Capture the cell that displays the provided text and extract its [x, y] central coordinate. 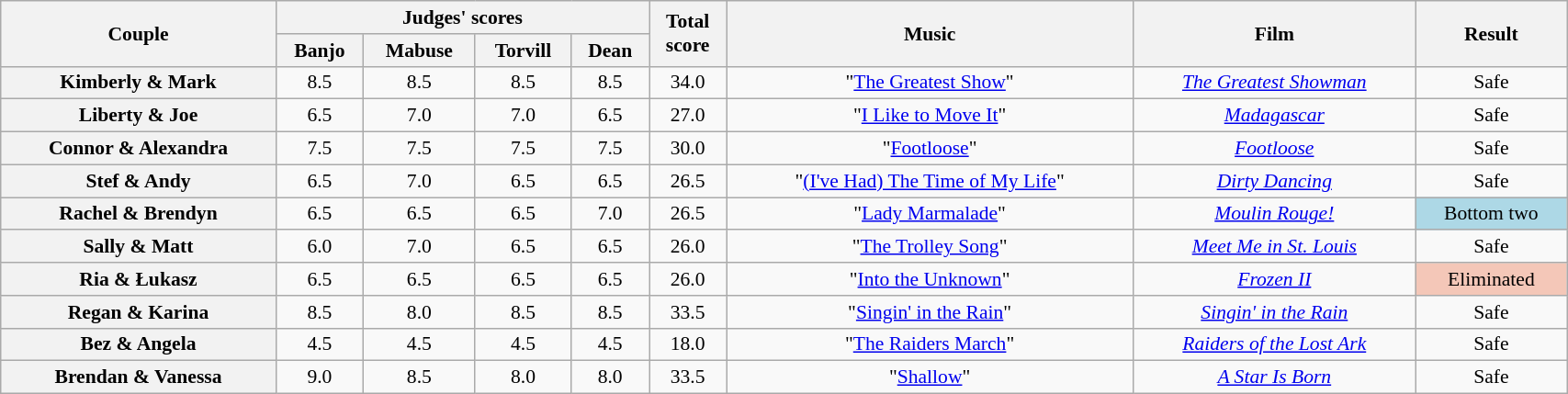
"Into the Unknown" [930, 279]
Sally & Matt [139, 247]
"Footloose" [930, 149]
Judges' scores [462, 17]
"Shallow" [930, 377]
6.0 [320, 247]
Dirty Dancing [1274, 181]
Mabuse [420, 51]
Couple [139, 33]
30.0 [688, 149]
Result [1492, 33]
9.0 [320, 377]
Footloose [1274, 149]
Bottom two [1492, 214]
Connor & Alexandra [139, 149]
Bez & Angela [139, 344]
Totalscore [688, 33]
Brendan & Vanessa [139, 377]
Rachel & Brendyn [139, 214]
27.0 [688, 116]
"Singin' in the Rain" [930, 312]
A Star Is Born [1274, 377]
Liberty & Joe [139, 116]
"I Like to Move It" [930, 116]
Madagascar [1274, 116]
"The Greatest Show" [930, 83]
The Greatest Showman [1274, 83]
Dean [610, 51]
Banjo [320, 51]
"Lady Marmalade" [930, 214]
Raiders of the Lost Ark [1274, 344]
Moulin Rouge! [1274, 214]
Ria & Łukasz [139, 279]
Film [1274, 33]
Music [930, 33]
Eliminated [1492, 279]
Frozen II [1274, 279]
18.0 [688, 344]
Meet Me in St. Louis [1274, 247]
Torvill [524, 51]
"The Trolley Song" [930, 247]
"(I've Had) The Time of My Life" [930, 181]
Singin' in the Rain [1274, 312]
"The Raiders March" [930, 344]
Stef & Andy [139, 181]
Regan & Karina [139, 312]
34.0 [688, 83]
Kimberly & Mark [139, 83]
